Capture the cell that displays the provided text and extract its (x, y) central coordinate. 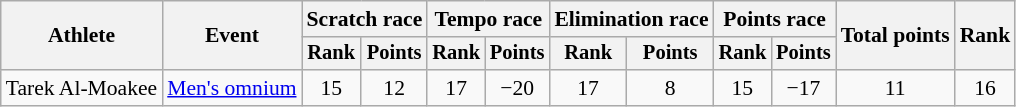
Athlete (82, 36)
−17 (803, 88)
12 (394, 88)
Event (232, 36)
−20 (517, 88)
Scratch race (365, 19)
11 (896, 88)
Tarek Al-Moakee (82, 88)
Elimination race (631, 19)
Points race (775, 19)
8 (670, 88)
Men's omnium (232, 88)
16 (986, 88)
Total points (896, 36)
Tempo race (488, 19)
